Pinpoint the cell where the given text exists, returning its [x, y] midpoint coordinate. 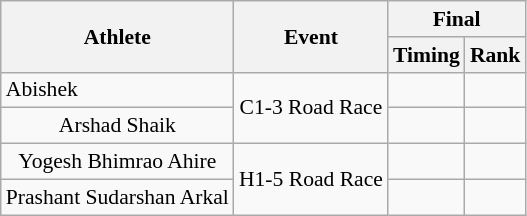
Athlete [118, 36]
H1-5 Road Race [311, 180]
Timing [426, 55]
Abishek [118, 90]
C1-3 Road Race [311, 108]
Prashant Sudarshan Arkal [118, 197]
Rank [496, 55]
Yogesh Bhimrao Ahire [118, 162]
Event [311, 36]
Arshad Shaik [118, 126]
Final [456, 19]
